Output the [x, y] coordinate of the center of the cell containing the given text.  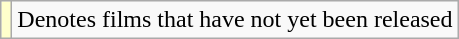
Denotes films that have not yet been released [235, 20]
